Pinpoint the cell where the given text exists, returning its (X, Y) midpoint coordinate. 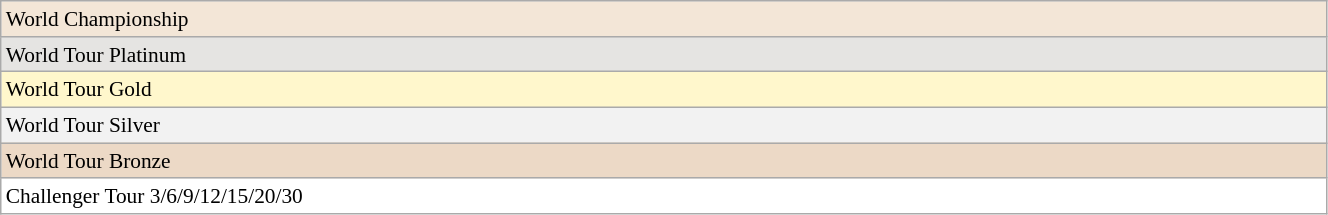
World Championship (664, 19)
World Tour Silver (664, 126)
World Tour Bronze (664, 161)
World Tour Gold (664, 90)
World Tour Platinum (664, 55)
Challenger Tour 3/6/9/12/15/20/30 (664, 197)
